Extract the [X, Y] coordinate from the center of the cell holding the provided text.  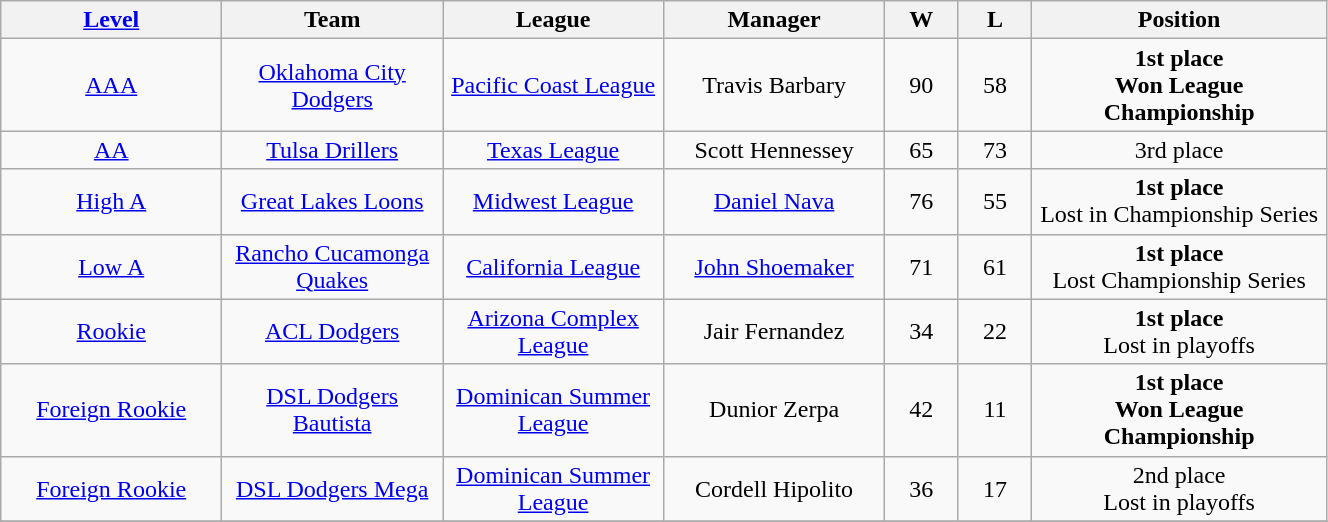
71 [922, 266]
Oklahoma City Dodgers [332, 85]
AAA [112, 85]
Great Lakes Loons [332, 202]
11 [995, 410]
76 [922, 202]
22 [995, 332]
73 [995, 150]
2nd placeLost in playoffs [1180, 488]
Team [332, 20]
Rookie [112, 332]
55 [995, 202]
DSL Dodgers Mega [332, 488]
90 [922, 85]
Low A [112, 266]
AA [112, 150]
Daniel Nava [774, 202]
ACL Dodgers [332, 332]
Midwest League [554, 202]
1st place Lost in playoffs [1180, 332]
Jair Fernandez [774, 332]
Scott Hennessey [774, 150]
42 [922, 410]
1st place Lost Championship Series [1180, 266]
1st place Lost in Championship Series [1180, 202]
61 [995, 266]
High A [112, 202]
League [554, 20]
Manager [774, 20]
California League [554, 266]
Dunior Zerpa [774, 410]
34 [922, 332]
Texas League [554, 150]
Position [1180, 20]
Rancho Cucamonga Quakes [332, 266]
Arizona Complex League [554, 332]
3rd place [1180, 150]
DSL Dodgers Bautista [332, 410]
W [922, 20]
17 [995, 488]
58 [995, 85]
36 [922, 488]
65 [922, 150]
John Shoemaker [774, 266]
L [995, 20]
Cordell Hipolito [774, 488]
Tulsa Drillers [332, 150]
Pacific Coast League [554, 85]
Level [112, 20]
Travis Barbary [774, 85]
